Find where the given text appears and provide that cell's center as [X, Y] coordinate. 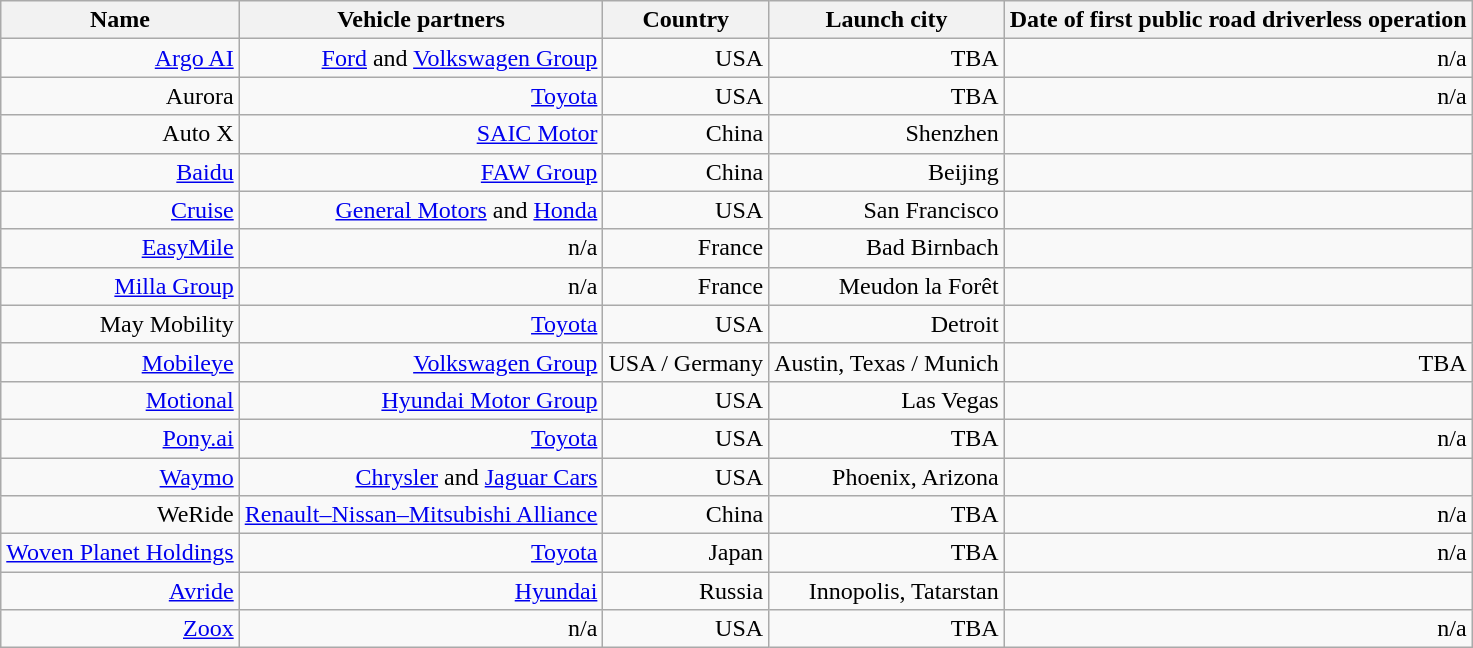
Launch city [887, 20]
Chrysler and Jaguar Cars [421, 477]
San Francisco [887, 210]
Bad Birnbach [887, 248]
Country [686, 20]
Motional [120, 400]
Meudon la Forêt [887, 286]
USA / Germany [686, 362]
Ford and Volkswagen Group [421, 58]
Japan [686, 553]
Avride [120, 591]
Beijing [887, 172]
Argo AI [120, 58]
Las Vegas [887, 400]
Innopolis, Tatarstan [887, 591]
Hyundai [421, 591]
Woven Planet Holdings [120, 553]
Vehicle partners [421, 20]
Baidu [120, 172]
Phoenix, Arizona [887, 477]
Auto X [120, 134]
SAIC Motor [421, 134]
Mobileye [120, 362]
Aurora [120, 96]
Hyundai Motor Group [421, 400]
Austin, Texas / Munich [887, 362]
EasyMile [120, 248]
General Motors and Honda [421, 210]
Detroit [887, 324]
Milla Group [120, 286]
May Mobility [120, 324]
Name [120, 20]
Date of first public road driverless operation [1238, 20]
WeRide [120, 515]
Renault–Nissan–Mitsubishi Alliance [421, 515]
FAW Group [421, 172]
Zoox [120, 629]
Cruise [120, 210]
Russia [686, 591]
Pony.ai [120, 438]
Waymo [120, 477]
Volkswagen Group [421, 362]
Shenzhen [887, 134]
